Capture the cell that displays the provided text and extract its [X, Y] central coordinate. 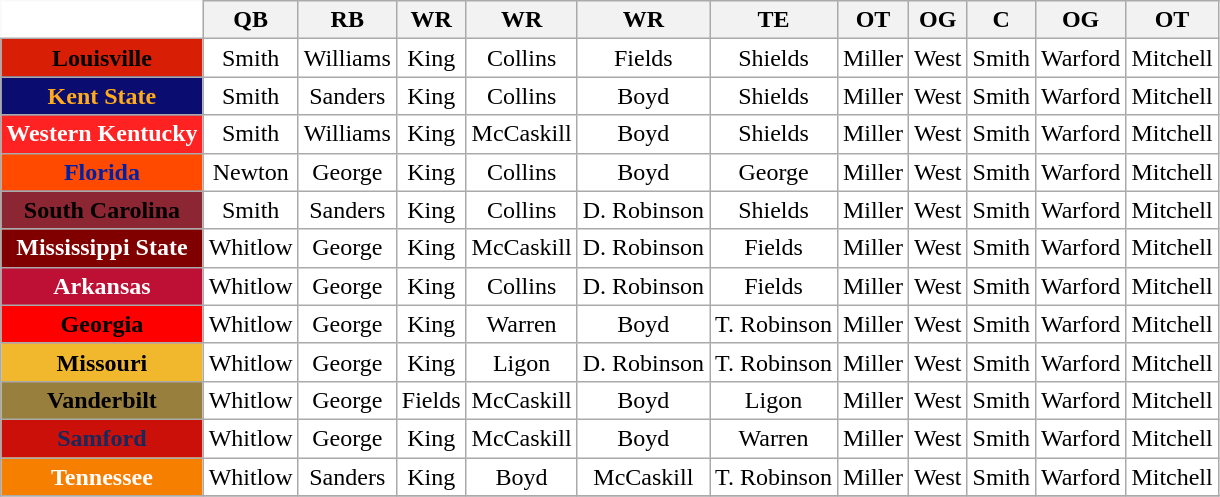
Tennessee [102, 477]
Vanderbilt [102, 400]
RB [347, 20]
Missouri [102, 362]
Arkansas [102, 286]
Western Kentucky [102, 134]
Georgia [102, 324]
Louisville [102, 58]
Samford [102, 438]
C [1001, 20]
TE [774, 20]
Mississippi State [102, 248]
Newton [250, 172]
Florida [102, 172]
QB [250, 20]
Kent State [102, 96]
South Carolina [102, 210]
